Identify which cell holds the provided text, then report its (X, Y) central coordinate. 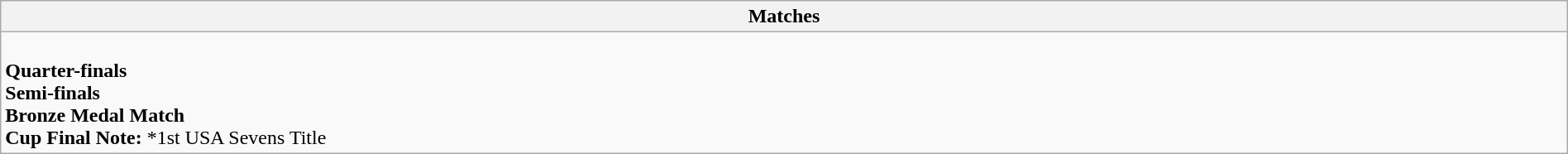
Matches (784, 17)
Quarter-finals Semi-finals Bronze Medal Match Cup Final Note: *1st USA Sevens Title (784, 93)
